Scan for the cell matching the given text and deliver its (x, y) coordinate at center. 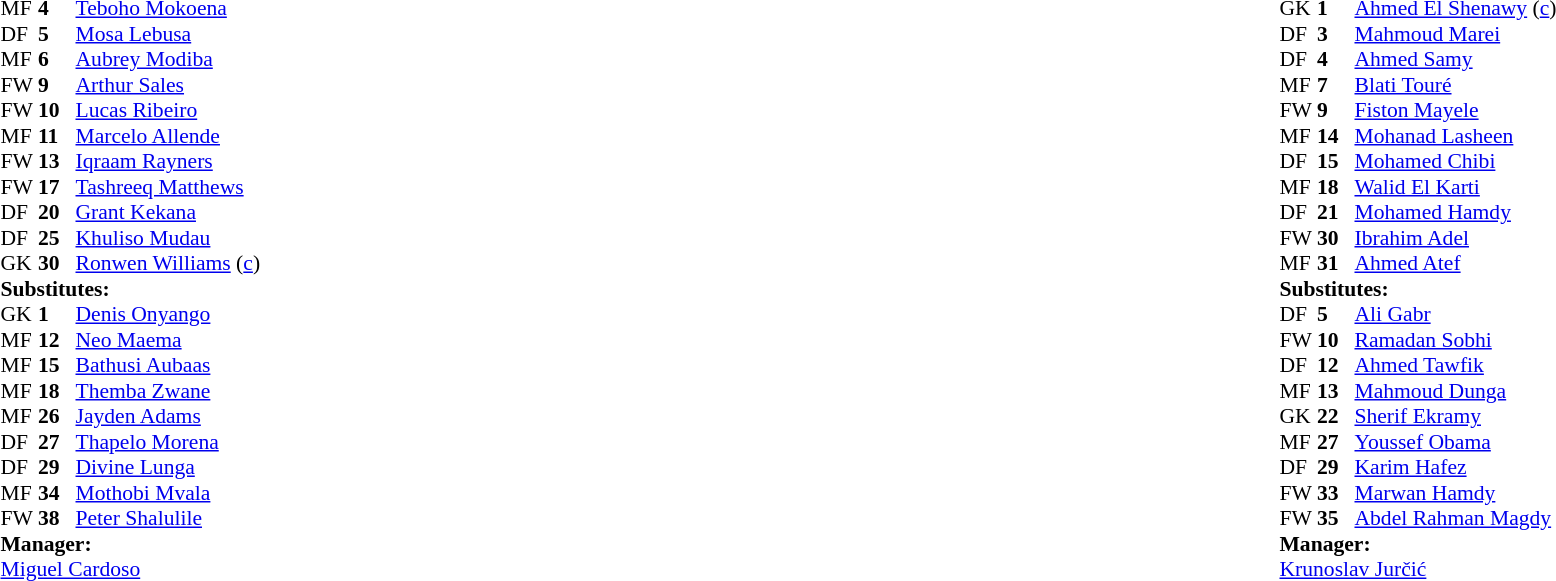
Ahmed Samy (1455, 59)
35 (1336, 519)
Mahmoud Marei (1455, 34)
11 (57, 136)
26 (57, 417)
Mohamed Hamdy (1455, 213)
Abdel Rahman Magdy (1455, 519)
31 (1336, 263)
38 (57, 519)
Khuliso Mudau (168, 238)
3 (1336, 34)
25 (57, 238)
Iqraam Rayners (168, 161)
Themba Zwane (168, 391)
20 (57, 213)
Ahmed Tawfik (1455, 365)
7 (1336, 85)
Divine Lunga (168, 467)
6 (57, 59)
17 (57, 187)
Grant Kekana (168, 213)
Ronwen Williams (c) (168, 263)
Aubrey Modiba (168, 59)
Tashreeq Matthews (168, 187)
Neo Maema (168, 340)
Thapelo Morena (168, 442)
4 (1336, 59)
Lucas Ribeiro (168, 111)
Sherif Ekramy (1455, 417)
34 (57, 493)
Marwan Hamdy (1455, 493)
Karim Hafez (1455, 467)
Ibrahim Adel (1455, 238)
Mothobi Mvala (168, 493)
Denis Onyango (168, 315)
Arthur Sales (168, 85)
Bathusi Aubaas (168, 365)
Walid El Karti (1455, 187)
Mohamed Chibi (1455, 161)
33 (1336, 493)
Marcelo Allende (168, 136)
Youssef Obama (1455, 442)
22 (1336, 417)
Peter Shalulile (168, 519)
Jayden Adams (168, 417)
Ramadan Sobhi (1455, 340)
Blati Touré (1455, 85)
Fiston Mayele (1455, 111)
Ali Gabr (1455, 315)
Mahmoud Dunga (1455, 391)
Ahmed Atef (1455, 263)
Mosa Lebusa (168, 34)
14 (1336, 136)
1 (57, 315)
Mohanad Lasheen (1455, 136)
21 (1336, 213)
